Find where the given text appears and provide that cell's center as (X, Y) coordinate. 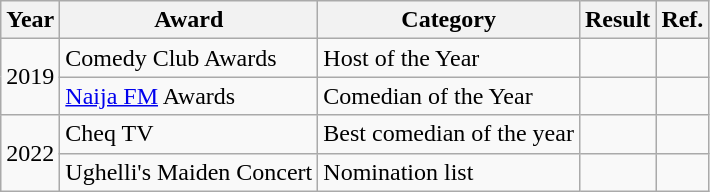
Host of the Year (449, 58)
Comedian of the Year (449, 96)
Ref. (682, 20)
2022 (30, 153)
Naija FM Awards (189, 96)
Award (189, 20)
Year (30, 20)
Nomination list (449, 172)
2019 (30, 77)
Cheq TV (189, 134)
Comedy Club Awards (189, 58)
Category (449, 20)
Ughelli's Maiden Concert (189, 172)
Best comedian of the year (449, 134)
Result (617, 20)
